Capture the cell that displays the provided text and extract its [X, Y] central coordinate. 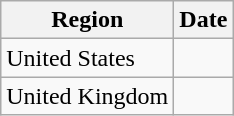
Region [88, 20]
Date [204, 20]
United Kingdom [88, 96]
United States [88, 58]
